Return the [X, Y] coordinate for the center point of the cell that contains the specified text.  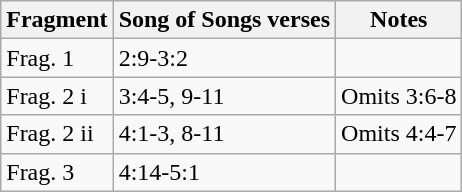
4:1-3, 8-11 [224, 134]
3:4-5, 9-11 [224, 96]
4:14-5:1 [224, 172]
Fragment [57, 20]
Notes [399, 20]
Frag. 2 i [57, 96]
2:9-3:2 [224, 58]
Omits 3:6-8 [399, 96]
Frag. 2 ii [57, 134]
Frag. 1 [57, 58]
Frag. 3 [57, 172]
Song of Songs verses [224, 20]
Omits 4:4-7 [399, 134]
